From the cell containing the given text, extract its center point as [X, Y] coordinate. 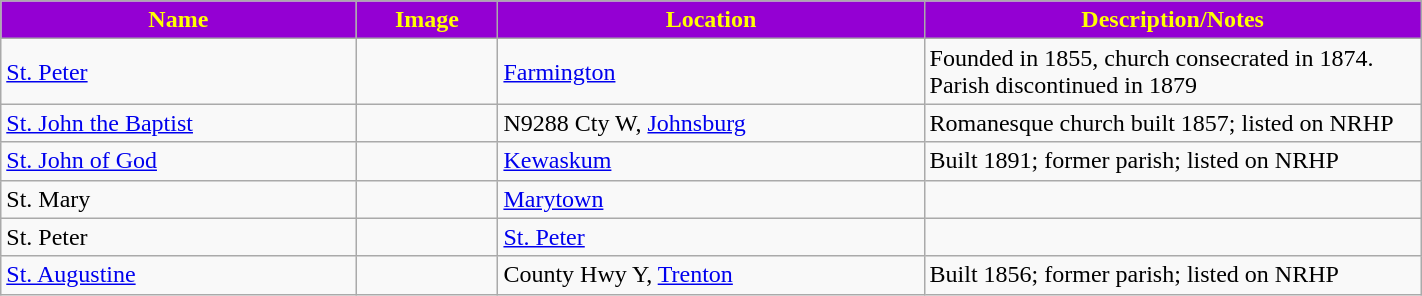
St. John of God [178, 161]
Image [427, 20]
N9288 Cty W, Johnsburg [711, 123]
Name [178, 20]
St. Augustine [178, 275]
Farmington [711, 72]
St. John the Baptist [178, 123]
St. Mary [178, 199]
Location [711, 20]
Founded in 1855, church consecrated in 1874. Parish discontinued in 1879 [1172, 72]
Built 1856; former parish; listed on NRHP [1172, 275]
Description/Notes [1172, 20]
Marytown [711, 199]
Kewaskum [711, 161]
Romanesque church built 1857; listed on NRHP [1172, 123]
Built 1891; former parish; listed on NRHP [1172, 161]
County Hwy Y, Trenton [711, 275]
